Return the [X, Y] coordinate for the center point of the cell that contains the specified text.  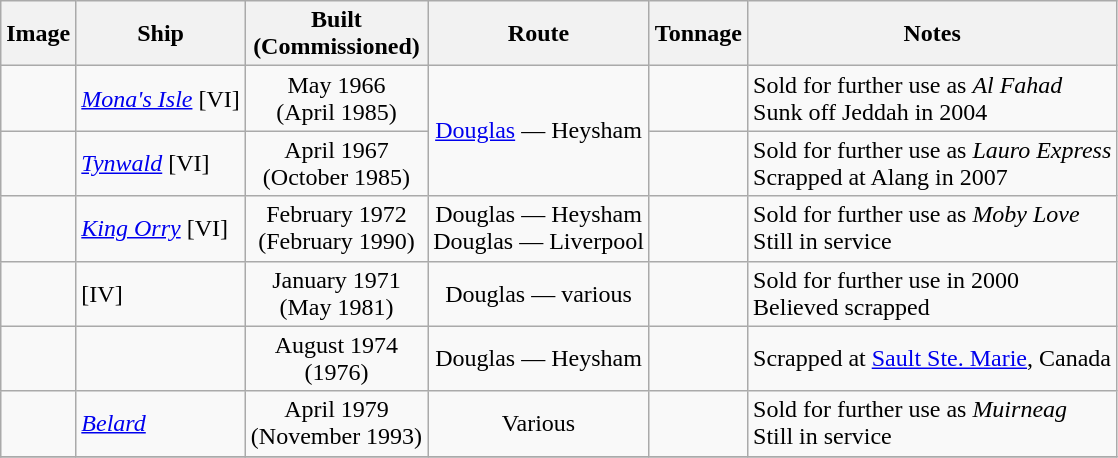
May 1966(April 1985) [336, 98]
Sold for further use as Moby LoveStill in service [932, 228]
Belard [161, 424]
King Orry [VI] [161, 228]
Route [539, 34]
Sold for further use as Al FahadSunk off Jeddah in 2004 [932, 98]
Ship [161, 34]
Douglas — HeyshamDouglas — Liverpool [539, 228]
Scrapped at Sault Ste. Marie, Canada [932, 358]
[IV] [161, 294]
Mona's Isle [VI] [161, 98]
January 1971(May 1981) [336, 294]
Notes [932, 34]
February 1972(February 1990) [336, 228]
Sold for further use in 2000Believed scrapped [932, 294]
August 1974(1976) [336, 358]
Various [539, 424]
Built(Commissioned) [336, 34]
Sold for further use as Lauro ExpressScrapped at Alang in 2007 [932, 164]
Sold for further use as MuirneagStill in service [932, 424]
April 1979(November 1993) [336, 424]
April 1967(October 1985) [336, 164]
Image [38, 34]
Tonnage [698, 34]
Tynwald [VI] [161, 164]
Douglas — various [539, 294]
